Output the (x, y) coordinate of the center of the cell containing the given text.  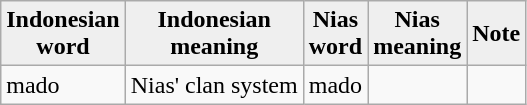
Indonesianword (63, 34)
Note (496, 34)
Indonesianmeaning (214, 34)
Nias' clan system (214, 85)
Niasmeaning (418, 34)
Niasword (335, 34)
